Capture the cell that displays the provided text and extract its [X, Y] central coordinate. 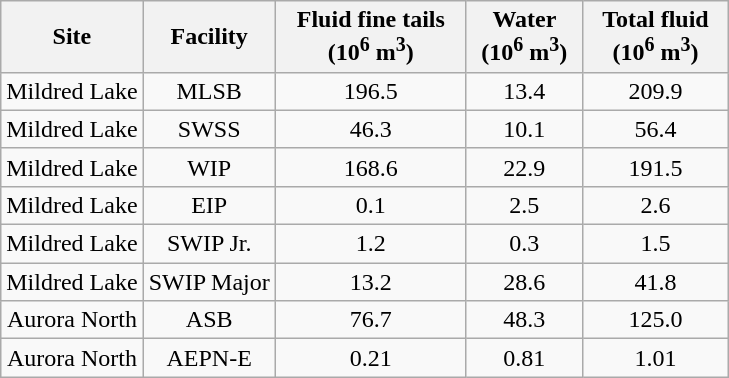
SWIP Jr. [209, 244]
196.5 [370, 91]
Total fluid (106 m3) [655, 37]
22.9 [524, 167]
SWIP Major [209, 282]
10.1 [524, 129]
191.5 [655, 167]
2.5 [524, 205]
Facility [209, 37]
168.6 [370, 167]
56.4 [655, 129]
13.4 [524, 91]
48.3 [524, 320]
0.21 [370, 358]
209.9 [655, 91]
76.7 [370, 320]
Fluid fine tails (106 m3) [370, 37]
Site [72, 37]
SWSS [209, 129]
MLSB [209, 91]
41.8 [655, 282]
1.2 [370, 244]
28.6 [524, 282]
ASB [209, 320]
WIP [209, 167]
EIP [209, 205]
2.6 [655, 205]
0.81 [524, 358]
13.2 [370, 282]
0.3 [524, 244]
125.0 [655, 320]
0.1 [370, 205]
Water (106 m3) [524, 37]
AEPN-E [209, 358]
46.3 [370, 129]
1.5 [655, 244]
1.01 [655, 358]
